Search for the cell housing the specified text and yield its (x, y) center coordinate. 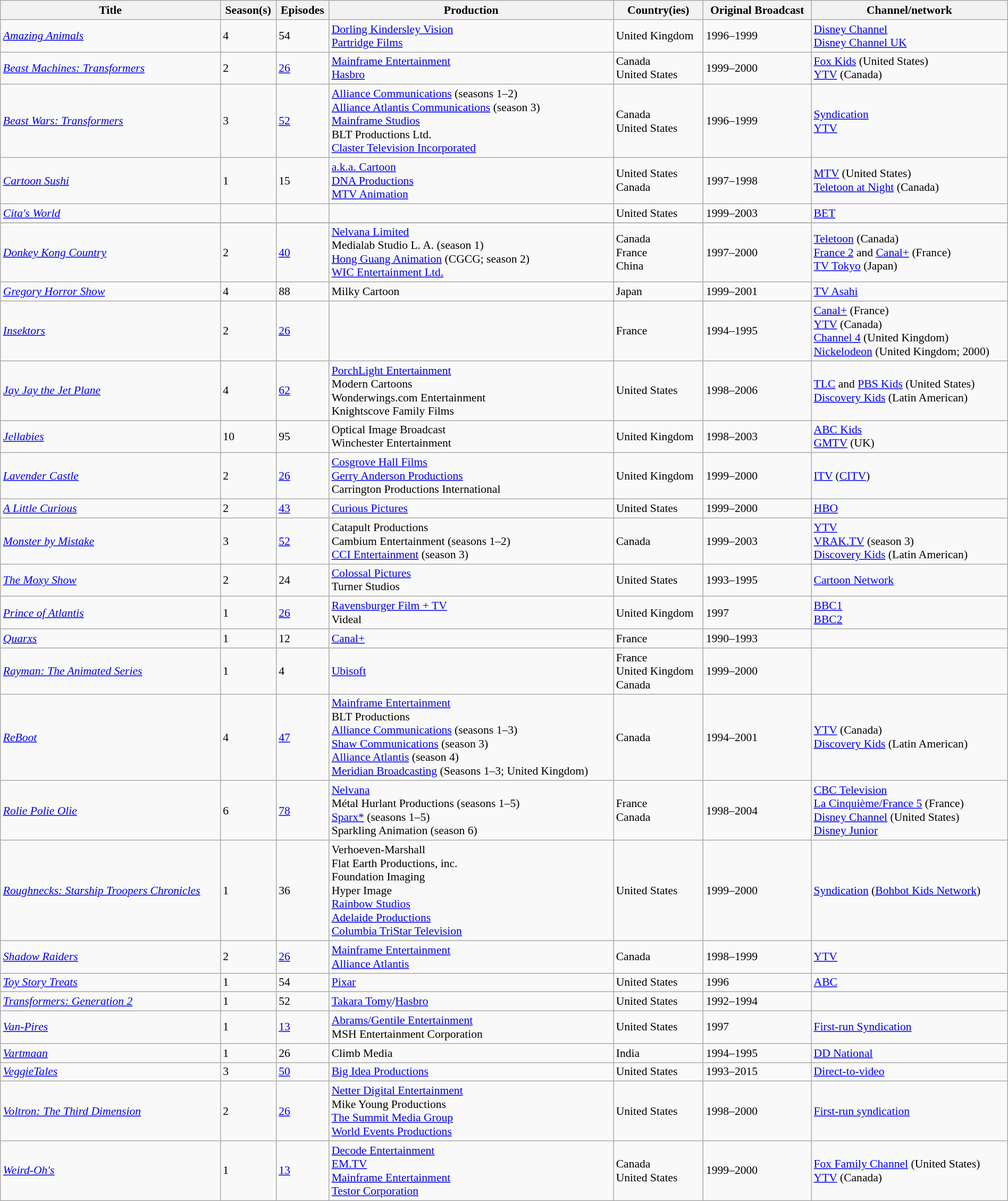
PorchLight EntertainmentModern CartoonsWonderwings.com EntertainmentKnightscove Family Films (471, 391)
15 (303, 181)
Roughnecks: Starship Troopers Chronicles (111, 891)
TV Asahi (910, 292)
DD National (910, 1053)
Netter Digital EntertainmentMike Young ProductionsThe Summit Media GroupWorld Events Productions (471, 1111)
Country(ies) (658, 10)
Ravensburger Film + TVVideal (471, 612)
Gregory Horror Show (111, 292)
Episodes (303, 10)
a.k.a. Cartoon DNA ProductionsMTV Animation (471, 181)
Lavender Castle (111, 476)
Catapult ProductionsCambium Entertainment (seasons 1–2)CCI Entertainment (season 3) (471, 541)
Climb Media (471, 1053)
Shadow Raiders (111, 957)
Fox Family Channel (United States)YTV (Canada) (910, 1171)
Amazing Animals (111, 36)
Prince of Atlantis (111, 612)
FranceUnited KingdomCanada (658, 671)
Rayman: The Animated Series (111, 671)
1999–2001 (757, 292)
ITV (CITV) (910, 476)
Verhoeven-MarshallFlat Earth Productions, inc.Foundation ImagingHyper ImageRainbow StudiosAdelaide ProductionsColumbia TriStar Television (471, 891)
Monster by Mistake (111, 541)
Canal+ (471, 639)
Fox Kids (United States)YTV (Canada) (910, 68)
ABC (910, 982)
Mainframe EntertainmentHasbro (471, 68)
ReBoot (111, 737)
Cosgrove Hall FilmsGerry Anderson ProductionsCarrington Productions International (471, 476)
1994–2001 (757, 737)
YTV (Canada)Discovery Kids (Latin American) (910, 737)
10 (248, 437)
Pixar (471, 982)
SyndicationYTV (910, 121)
12 (303, 639)
Transformers: Generation 2 (111, 1002)
Optical Image BroadcastWinchester Entertainment (471, 437)
ABC KidsGMTV (UK) (910, 437)
Colossal PicturesTurner Studios (471, 581)
YTVVRAK.TV (season 3)Discovery Kids (Latin American) (910, 541)
Channel/network (910, 10)
1992–1994 (757, 1002)
1998–2004 (757, 811)
Direct-to-video (910, 1072)
Curious Pictures (471, 509)
Milky Cartoon (471, 292)
Decode EntertainmentEM.TVMainframe EntertainmentTestor Corporation (471, 1171)
India (658, 1053)
Van-Pires (111, 1027)
1993–2015 (757, 1072)
1998–1999 (757, 957)
VeggieTales (111, 1072)
88 (303, 292)
Title (111, 10)
Syndication (Bohbot Kids Network) (910, 891)
Dorling Kindersley VisionPartridge Films (471, 36)
Vartmaan (111, 1053)
Alliance Communications (seasons 1–2)Alliance Atlantis Communications (season 3)Mainframe StudiosBLT Productions Ltd.Claster Television Incorporated (471, 121)
Voltron: The Third Dimension (111, 1111)
Teletoon (Canada)France 2 and Canal+ (France)TV Tokyo (Japan) (910, 253)
A Little Curious (111, 509)
62 (303, 391)
Rolie Polie Olie (111, 811)
1993–1995 (757, 581)
Big Idea Productions (471, 1072)
40 (303, 253)
Cartoon Sushi (111, 181)
Mainframe EntertainmentAlliance Atlantis (471, 957)
Weird-Oh's (111, 1171)
Disney ChannelDisney Channel UK (910, 36)
47 (303, 737)
6 (248, 811)
1998–2003 (757, 437)
24 (303, 581)
78 (303, 811)
43 (303, 509)
95 (303, 437)
Original Broadcast (757, 10)
Jellabies (111, 437)
The Moxy Show (111, 581)
1996 (757, 982)
1998–2006 (757, 391)
Jay Jay the Jet Plane (111, 391)
Season(s) (248, 10)
Canal+ (France)YTV (Canada)Channel 4 (United Kingdom)Nickelodeon (United Kingdom; 2000) (910, 331)
Donkey Kong Country (111, 253)
Ubisoft (471, 671)
Japan (658, 292)
36 (303, 891)
1997–1998 (757, 181)
Beast Wars: Transformers (111, 121)
MTV (United States)Teletoon at Night (Canada) (910, 181)
CanadaFranceChina (658, 253)
Beast Machines: Transformers (111, 68)
Abrams/Gentile EntertainmentMSH Entertainment Corporation (471, 1027)
BBC1BBC2 (910, 612)
Production (471, 10)
Insektors (111, 331)
First-run Syndication (910, 1027)
Quarxs (111, 639)
HBO (910, 509)
First-run syndication (910, 1111)
Cartoon Network (910, 581)
NelvanaMétal Hurlant Productions (seasons 1–5)Sparx* (seasons 1–5)Sparkling Animation (season 6) (471, 811)
FranceCanada (658, 811)
United StatesCanada (658, 181)
1997–2000 (757, 253)
50 (303, 1072)
Takara Tomy/Hasbro (471, 1002)
TLC and PBS Kids (United States)Discovery Kids (Latin American) (910, 391)
1990–1993 (757, 639)
1998–2000 (757, 1111)
CBC TelevisionLa Cinquième/France 5 (France)Disney Channel (United States)Disney Junior (910, 811)
Nelvana LimitedMedialab Studio L. A. (season 1)Hong Guang Animation (CGCG; season 2)WIC Entertainment Ltd. (471, 253)
Cita's World (111, 213)
Toy Story Treats (111, 982)
BET (910, 213)
YTV (910, 957)
